Determine the (X, Y) coordinate at the center of the cell enclosing the given text.  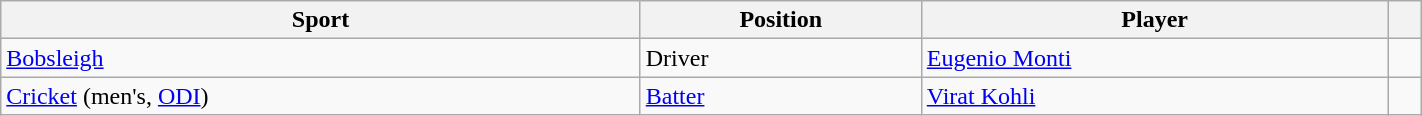
Player (1154, 20)
Eugenio Monti (1154, 58)
Cricket (men's, ODI) (320, 96)
Batter (780, 96)
Position (780, 20)
Bobsleigh (320, 58)
Sport (320, 20)
Driver (780, 58)
Virat Kohli (1154, 96)
